Capture the cell that displays the provided text and extract its [X, Y] central coordinate. 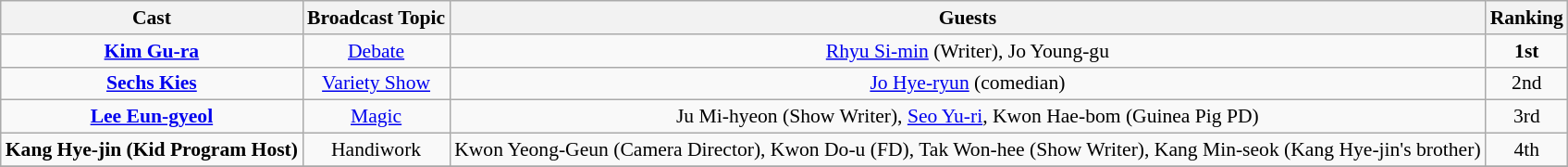
Magic [376, 117]
Broadcast Topic [376, 18]
Cast [152, 18]
Rhyu Si-min (Writer), Jo Young-gu [968, 51]
Variety Show [376, 83]
Kwon Yeong-Geun (Camera Director), Kwon Do-u (FD), Tak Won-hee (Show Writer), Kang Min-seok (Kang Hye-jin's brother) [968, 150]
Sechs Kies [152, 83]
Jo Hye-ryun (comedian) [968, 83]
Kim Gu-ra [152, 51]
Ranking [1526, 18]
Ju Mi-hyeon (Show Writer), Seo Yu-ri, Kwon Hae-bom (Guinea Pig PD) [968, 117]
Debate [376, 51]
4th [1526, 150]
Guests [968, 18]
1st [1526, 51]
Kang Hye-jin (Kid Program Host) [152, 150]
2nd [1526, 83]
Lee Eun-gyeol [152, 117]
Handiwork [376, 150]
3rd [1526, 117]
